Scan for the cell matching the given text and deliver its [x, y] coordinate at center. 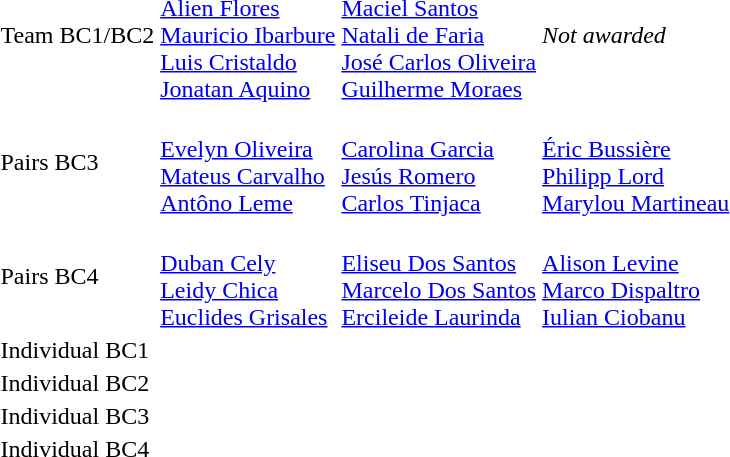
Carolina GarciaJesús RomeroCarlos Tinjaca [439, 162]
Duban CelyLeidy ChicaEuclides Grisales [248, 276]
Evelyn OliveiraMateus CarvalhoAntôno Leme [248, 162]
Eliseu Dos SantosMarcelo Dos SantosErcileide Laurinda [439, 276]
